Locate the cell with the specified text and output its (x, y) center coordinate. 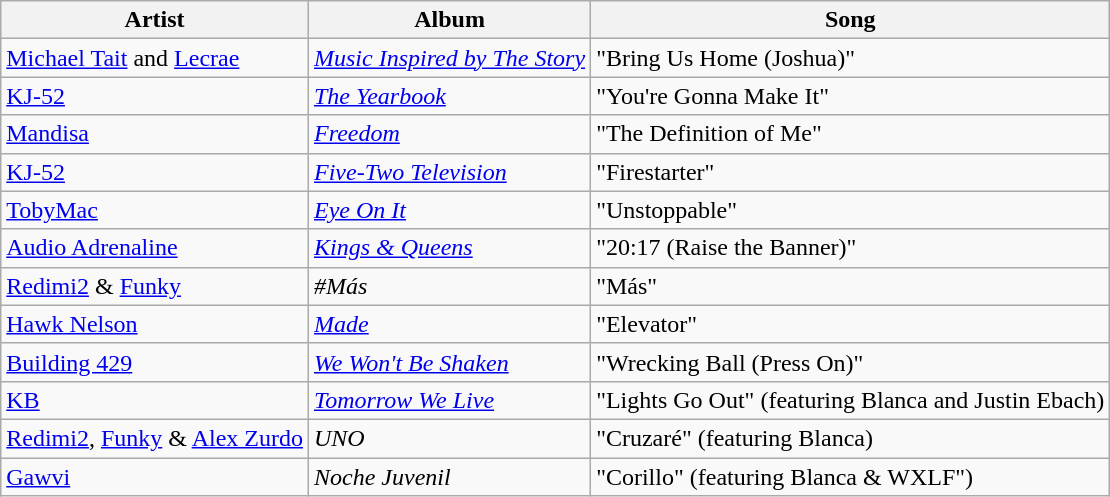
Mandisa (155, 134)
We Won't Be Shaken (449, 362)
"Cruzaré" (featuring Blanca) (850, 438)
"Elevator" (850, 324)
Song (850, 20)
KB (155, 400)
Freedom (449, 134)
Noche Juvenil (449, 477)
Artist (155, 20)
Kings & Queens (449, 248)
"20:17 (Raise the Banner)" (850, 248)
"Corillo" (featuring Blanca & WXLF") (850, 477)
"Firestarter" (850, 172)
Gawvi (155, 477)
"The Definition of Me" (850, 134)
"Lights Go Out" (featuring Blanca and Justin Ebach) (850, 400)
Building 429 (155, 362)
Made (449, 324)
Five-Two Television (449, 172)
"Wrecking Ball (Press On)" (850, 362)
Michael Tait and Lecrae (155, 58)
"Unstoppable" (850, 210)
Audio Adrenaline (155, 248)
Music Inspired by The Story (449, 58)
Album (449, 20)
UNO (449, 438)
"You're Gonna Make It" (850, 96)
Hawk Nelson (155, 324)
Eye On It (449, 210)
TobyMac (155, 210)
"Más" (850, 286)
Redimi2, Funky & Alex Zurdo (155, 438)
"Bring Us Home (Joshua)" (850, 58)
The Yearbook (449, 96)
Redimi2 & Funky (155, 286)
#Más (449, 286)
Tomorrow We Live (449, 400)
